For the text-containing cell, return its midpoint in (X, Y) coordinate format. 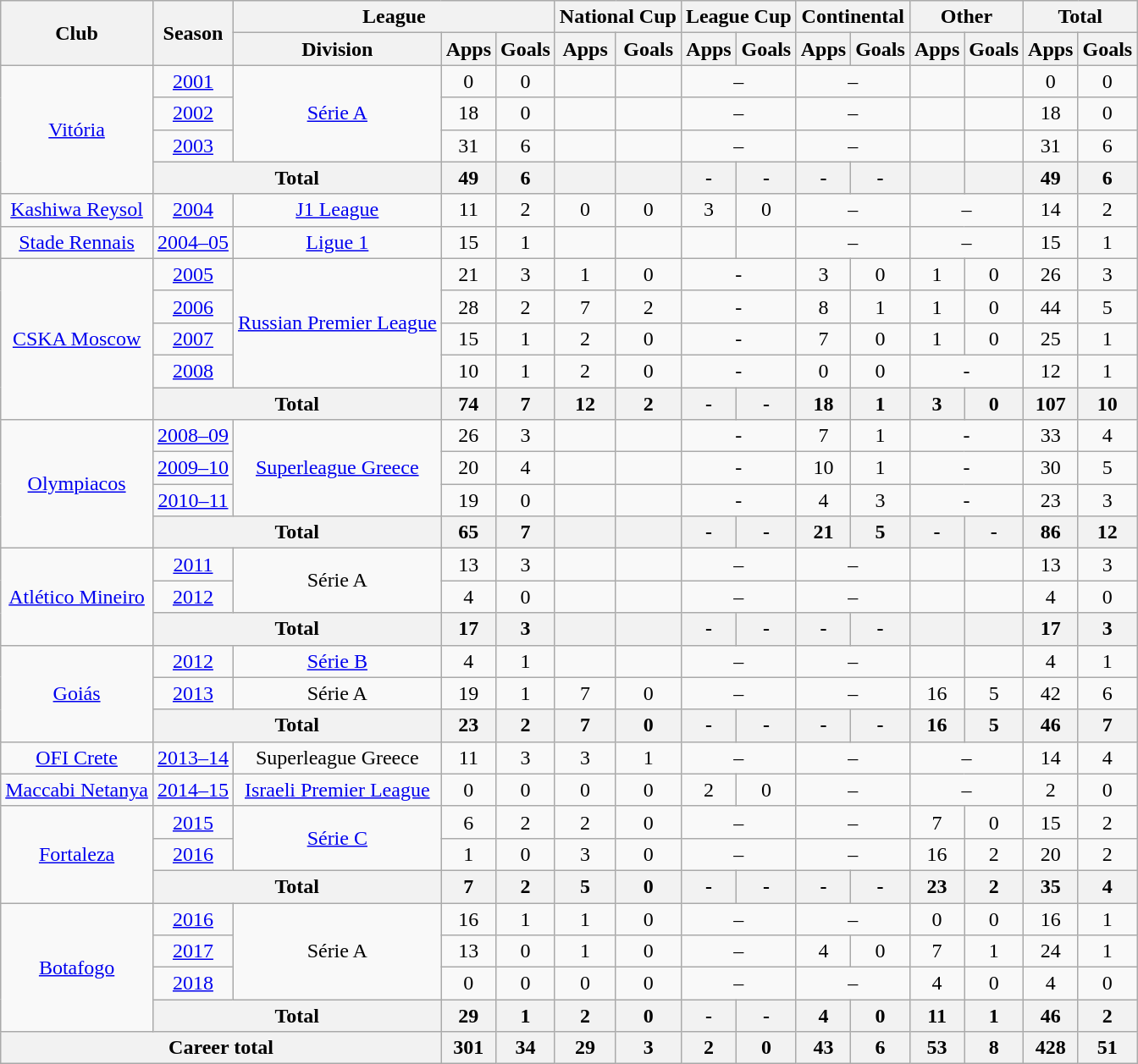
86 (1051, 532)
53 (936, 1048)
2004 (193, 210)
Ligue 1 (337, 242)
51 (1108, 1048)
2009–10 (193, 468)
Russian Premier League (337, 323)
Fortaleza (77, 854)
Série C (337, 838)
2010–11 (193, 500)
2005 (193, 274)
Division (337, 49)
2013–14 (193, 758)
35 (1051, 886)
33 (1051, 436)
2013 (193, 693)
30 (1051, 468)
Atlético Mineiro (77, 597)
Vitória (77, 130)
2015 (193, 822)
National Cup (618, 17)
2008–09 (193, 436)
2003 (193, 146)
2017 (193, 951)
2004–05 (193, 242)
107 (1051, 404)
24 (1051, 951)
2014–15 (193, 790)
Career total (221, 1048)
League (394, 17)
Season (193, 33)
2006 (193, 306)
428 (1051, 1048)
65 (468, 532)
74 (468, 404)
42 (1051, 693)
34 (526, 1048)
2018 (193, 984)
CSKA Moscow (77, 339)
301 (468, 1048)
League Cup (738, 17)
2001 (193, 81)
Botafogo (77, 967)
2002 (193, 113)
2011 (193, 565)
Série B (337, 661)
Stade Rennais (77, 242)
J1 League (337, 210)
Other (966, 17)
2007 (193, 339)
Continental (853, 17)
2008 (193, 371)
Olympiacos (77, 484)
25 (1051, 339)
Israeli Premier League (337, 790)
Kashiwa Reysol (77, 210)
28 (468, 306)
43 (823, 1048)
Goiás (77, 693)
Club (77, 33)
44 (1051, 306)
OFI Crete (77, 758)
Maccabi Netanya (77, 790)
